For the text-containing cell, return its midpoint in [X, Y] coordinate format. 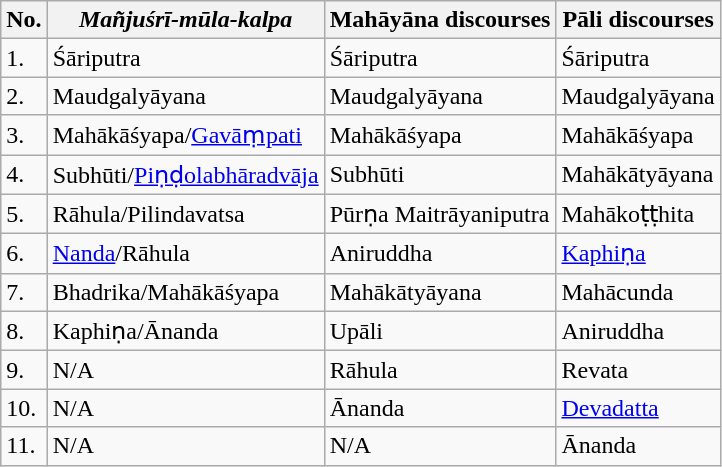
1. [24, 58]
Kaphiṇa/Ānanda [186, 331]
2. [24, 96]
9. [24, 370]
No. [24, 20]
10. [24, 408]
Devadatta [638, 408]
8. [24, 331]
Pūrṇa Maitrāyaniputra [440, 214]
Bhadrika/Mahākāśyapa [186, 292]
5. [24, 214]
Rāhula [440, 370]
Mahākāśyapa/Gavāṃpati [186, 135]
11. [24, 446]
Subhūti [440, 174]
7. [24, 292]
Kaphiṇa [638, 254]
Mahācunda [638, 292]
Pāli discourses [638, 20]
Mahāyāna discourses [440, 20]
Nanda/Rāhula [186, 254]
6. [24, 254]
Rāhula/Pilindavatsa [186, 214]
3. [24, 135]
Mañjuśrī-mūla-kalpa [186, 20]
Subhūti/Piṇḍolabhāradvāja [186, 174]
Revata [638, 370]
Upāli [440, 331]
Mahākoṭṭhita [638, 214]
4. [24, 174]
